Capture the cell that displays the provided text and extract its [X, Y] central coordinate. 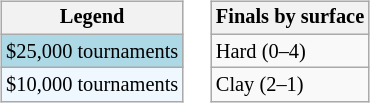
$25,000 tournaments [92, 51]
Hard (0–4) [290, 51]
Clay (2–1) [290, 85]
$10,000 tournaments [92, 85]
Finals by surface [290, 18]
Legend [92, 18]
